Detect which cell encompasses the target text, then output its (x, y) center coordinate. 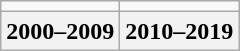
2000–2009 (60, 31)
2010–2019 (180, 31)
